Pinpoint the cell where the given text exists, returning its (X, Y) midpoint coordinate. 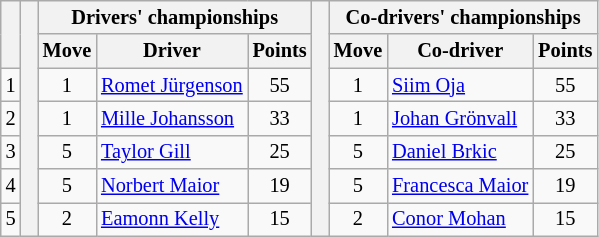
3 (11, 152)
Co-drivers' championships (464, 17)
Conor Mohan (460, 219)
Driver (172, 51)
Siim Oja (460, 85)
Daniel Brkic (460, 152)
Norbert Maior (172, 186)
Taylor Gill (172, 152)
Co-driver (460, 51)
Romet Jürgenson (172, 85)
Mille Johansson (172, 118)
4 (11, 186)
Francesca Maior (460, 186)
Eamonn Kelly (172, 219)
Drivers' championships (175, 17)
Johan Grönvall (460, 118)
